For the text-containing cell, return its midpoint in (X, Y) coordinate format. 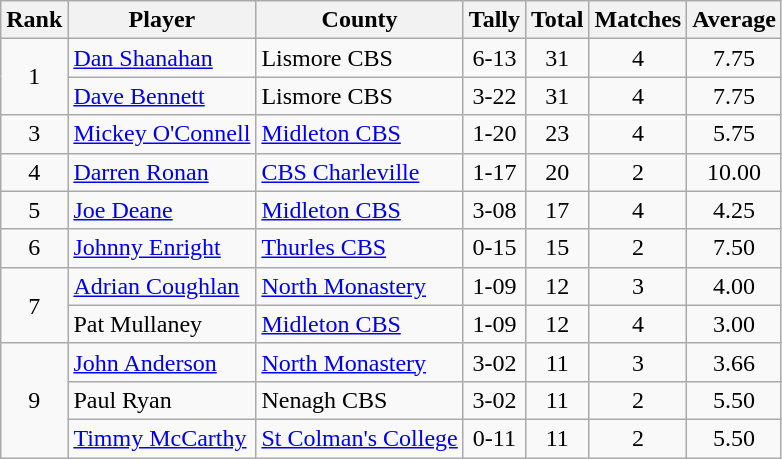
CBS Charleville (360, 172)
1 (34, 77)
Dave Bennett (162, 96)
Average (734, 20)
County (360, 20)
4.00 (734, 286)
Mickey O'Connell (162, 134)
5.75 (734, 134)
Matches (638, 20)
0-15 (494, 248)
1-17 (494, 172)
7.50 (734, 248)
Pat Mullaney (162, 324)
1-20 (494, 134)
Dan Shanahan (162, 58)
Rank (34, 20)
6-13 (494, 58)
6 (34, 248)
5 (34, 210)
0-11 (494, 438)
3-22 (494, 96)
Total (557, 20)
4.25 (734, 210)
7 (34, 305)
St Colman's College (360, 438)
Darren Ronan (162, 172)
Nenagh CBS (360, 400)
Tally (494, 20)
John Anderson (162, 362)
3-08 (494, 210)
Paul Ryan (162, 400)
3.66 (734, 362)
10.00 (734, 172)
Adrian Coughlan (162, 286)
15 (557, 248)
9 (34, 400)
Joe Deane (162, 210)
23 (557, 134)
3.00 (734, 324)
17 (557, 210)
Johnny Enright (162, 248)
20 (557, 172)
Thurles CBS (360, 248)
Timmy McCarthy (162, 438)
Player (162, 20)
